For the text-containing cell, return its midpoint in (X, Y) coordinate format. 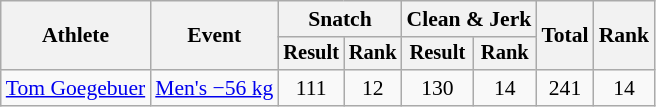
241 (564, 88)
Event (214, 36)
12 (373, 88)
Total (564, 36)
Athlete (76, 36)
Snatch (340, 19)
Men's −56 kg (214, 88)
111 (311, 88)
Tom Goegebuer (76, 88)
130 (437, 88)
Clean & Jerk (468, 19)
